Extract the (X, Y) coordinate from the center of the cell holding the provided text.  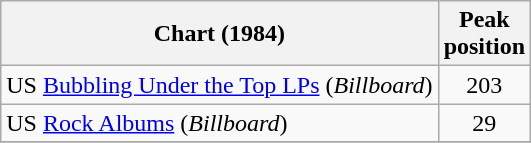
Peakposition (484, 34)
US Rock Albums (Billboard) (220, 123)
Chart (1984) (220, 34)
29 (484, 123)
US Bubbling Under the Top LPs (Billboard) (220, 85)
203 (484, 85)
